Determine the (x, y) coordinate at the center of the cell enclosing the given text.  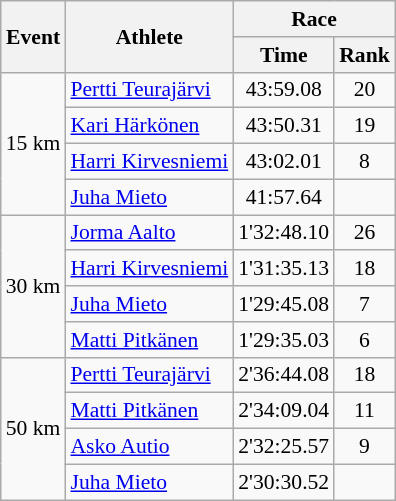
6 (364, 340)
1'32:48.10 (284, 233)
11 (364, 411)
7 (364, 304)
Jorma Aalto (149, 233)
Rank (364, 55)
1'29:35.03 (284, 340)
41:57.64 (284, 197)
50 km (34, 428)
Time (284, 55)
19 (364, 126)
26 (364, 233)
15 km (34, 143)
9 (364, 447)
Asko Autio (149, 447)
30 km (34, 286)
1'31:35.13 (284, 269)
8 (364, 162)
2'36:44.08 (284, 375)
Athlete (149, 36)
1'29:45.08 (284, 304)
43:59.08 (284, 90)
43:02.01 (284, 162)
Kari Härkönen (149, 126)
2'34:09.04 (284, 411)
Event (34, 36)
43:50.31 (284, 126)
2'32:25.57 (284, 447)
2'30:30.52 (284, 482)
20 (364, 90)
Race (314, 19)
